Return [x, y] of the center of cell containing provided text 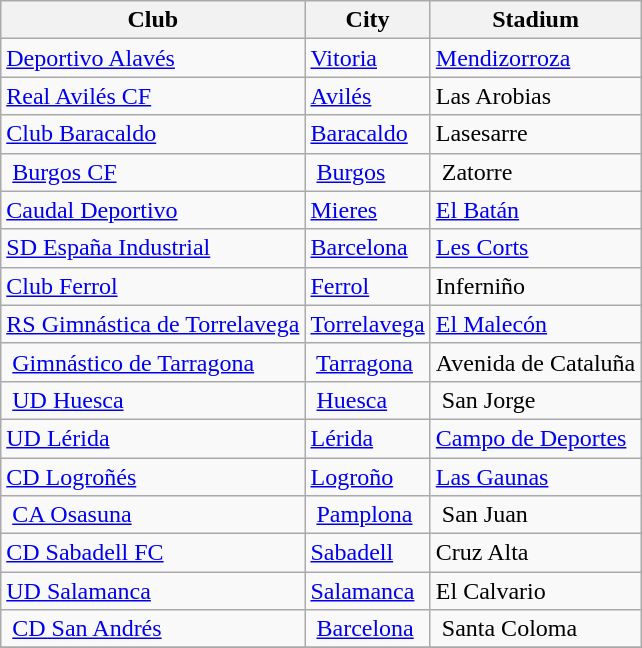
Avilés [368, 96]
RS Gimnástica de Torrelavega [153, 324]
Logroño [368, 477]
Burgos [368, 172]
Avenida de Cataluña [536, 362]
CA Osasuna [153, 515]
El Calvario [536, 591]
Cruz Alta [536, 553]
Pamplona [368, 515]
Les Corts [536, 248]
Burgos CF [153, 172]
Caudal Deportivo [153, 210]
Club [153, 20]
El Batán [536, 210]
Stadium [536, 20]
Torrelavega [368, 324]
El Malecón [536, 324]
Zatorre [536, 172]
CD San Andrés [153, 629]
SD España Industrial [153, 248]
Lasesarre [536, 134]
San Juan [536, 515]
Campo de Deportes [536, 438]
Mendizorroza [536, 58]
Santa Coloma [536, 629]
Huesca [368, 400]
CD Logroñés [153, 477]
Las Arobias [536, 96]
Vitoria [368, 58]
Deportivo Alavés [153, 58]
Ferrol [368, 286]
Salamanca [368, 591]
Real Avilés CF [153, 96]
UD Salamanca [153, 591]
Tarragona [368, 362]
Sabadell [368, 553]
CD Sabadell FC [153, 553]
San Jorge [536, 400]
Mieres [368, 210]
Gimnástico de Tarragona [153, 362]
UD Lérida [153, 438]
Baracaldo [368, 134]
Club Baracaldo [153, 134]
UD Huesca [153, 400]
Lérida [368, 438]
Las Gaunas [536, 477]
Inferniño [536, 286]
City [368, 20]
Club Ferrol [153, 286]
